Search for the cell housing the specified text and yield its (X, Y) center coordinate. 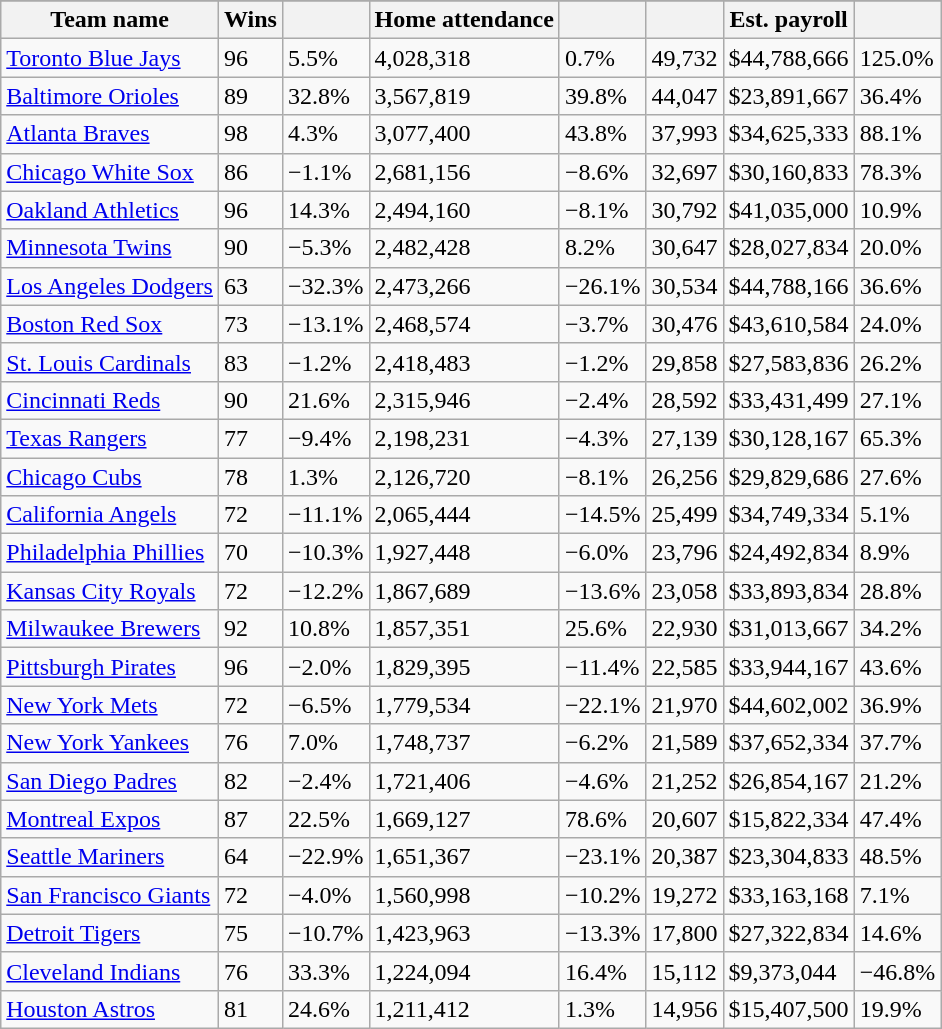
26,256 (684, 477)
2,065,444 (464, 515)
Cincinnati Reds (110, 400)
81 (250, 1009)
22,930 (684, 629)
0.7% (602, 58)
73 (250, 324)
23,058 (684, 591)
$27,583,836 (788, 362)
2,482,428 (464, 248)
4.3% (326, 134)
22,585 (684, 667)
Philadelphia Phillies (110, 553)
19.9% (898, 1009)
1,669,127 (464, 819)
8.9% (898, 553)
−10.3% (326, 553)
−22.1% (602, 705)
10.9% (898, 210)
21,589 (684, 743)
25.6% (602, 629)
63 (250, 286)
82 (250, 781)
10.8% (326, 629)
43.6% (898, 667)
Texas Rangers (110, 438)
Home attendance (464, 20)
−2.0% (326, 667)
New York Yankees (110, 743)
Toronto Blue Jays (110, 58)
32,697 (684, 172)
2,198,231 (464, 438)
21.2% (898, 781)
1,423,963 (464, 933)
21,970 (684, 705)
1,651,367 (464, 857)
Cleveland Indians (110, 971)
28.8% (898, 591)
28,592 (684, 400)
98 (250, 134)
19,272 (684, 895)
1,867,689 (464, 591)
77 (250, 438)
−11.1% (326, 515)
75 (250, 933)
Baltimore Orioles (110, 96)
−22.9% (326, 857)
−6.5% (326, 705)
44,047 (684, 96)
Seattle Mariners (110, 857)
86 (250, 172)
39.8% (602, 96)
29,858 (684, 362)
125.0% (898, 58)
14.6% (898, 933)
1,748,737 (464, 743)
−13.3% (602, 933)
2,473,266 (464, 286)
64 (250, 857)
32.8% (326, 96)
30,647 (684, 248)
1,560,998 (464, 895)
Team name (110, 20)
24.6% (326, 1009)
Chicago Cubs (110, 477)
−10.7% (326, 933)
2,494,160 (464, 210)
89 (250, 96)
$33,431,499 (788, 400)
−6.2% (602, 743)
−5.3% (326, 248)
$26,854,167 (788, 781)
Montreal Expos (110, 819)
$27,322,834 (788, 933)
Houston Astros (110, 1009)
49,732 (684, 58)
87 (250, 819)
$31,013,667 (788, 629)
Pittsburgh Pirates (110, 667)
5.5% (326, 58)
−4.0% (326, 895)
−14.5% (602, 515)
Detroit Tigers (110, 933)
78.3% (898, 172)
$33,163,168 (788, 895)
21.6% (326, 400)
30,476 (684, 324)
$30,128,167 (788, 438)
$23,304,833 (788, 857)
24.0% (898, 324)
78 (250, 477)
Boston Red Sox (110, 324)
−26.1% (602, 286)
43.8% (602, 134)
$30,160,833 (788, 172)
1,927,448 (464, 553)
78.6% (602, 819)
$28,027,834 (788, 248)
30,792 (684, 210)
−3.7% (602, 324)
−12.2% (326, 591)
7.1% (898, 895)
$44,788,166 (788, 286)
3,077,400 (464, 134)
−4.6% (602, 781)
San Francisco Giants (110, 895)
1,857,351 (464, 629)
San Diego Padres (110, 781)
14.3% (326, 210)
17,800 (684, 933)
−32.3% (326, 286)
$24,492,834 (788, 553)
−6.0% (602, 553)
4,028,318 (464, 58)
$43,610,584 (788, 324)
21,252 (684, 781)
30,534 (684, 286)
2,418,483 (464, 362)
−1.1% (326, 172)
$23,891,667 (788, 96)
Atlanta Braves (110, 134)
27.1% (898, 400)
1,779,534 (464, 705)
$33,893,834 (788, 591)
1,224,094 (464, 971)
−23.1% (602, 857)
20,607 (684, 819)
Milwaukee Brewers (110, 629)
2,126,720 (464, 477)
34.2% (898, 629)
33.3% (326, 971)
1,721,406 (464, 781)
88.1% (898, 134)
$29,829,686 (788, 477)
$41,035,000 (788, 210)
New York Mets (110, 705)
$44,788,666 (788, 58)
26.2% (898, 362)
20.0% (898, 248)
$37,652,334 (788, 743)
48.5% (898, 857)
Chicago White Sox (110, 172)
22.5% (326, 819)
−9.4% (326, 438)
65.3% (898, 438)
−11.4% (602, 667)
2,315,946 (464, 400)
−10.2% (602, 895)
Kansas City Royals (110, 591)
−46.8% (898, 971)
15,112 (684, 971)
1,829,395 (464, 667)
37.7% (898, 743)
−13.6% (602, 591)
5.1% (898, 515)
2,468,574 (464, 324)
−13.1% (326, 324)
8.2% (602, 248)
36.6% (898, 286)
$15,822,334 (788, 819)
27,139 (684, 438)
25,499 (684, 515)
−8.6% (602, 172)
36.9% (898, 705)
23,796 (684, 553)
1,211,412 (464, 1009)
70 (250, 553)
20,387 (684, 857)
16.4% (602, 971)
37,993 (684, 134)
Wins (250, 20)
7.0% (326, 743)
Minnesota Twins (110, 248)
$33,944,167 (788, 667)
$15,407,500 (788, 1009)
92 (250, 629)
$44,602,002 (788, 705)
83 (250, 362)
36.4% (898, 96)
Oakland Athletics (110, 210)
Los Angeles Dodgers (110, 286)
Est. payroll (788, 20)
3,567,819 (464, 96)
14,956 (684, 1009)
27.6% (898, 477)
California Angels (110, 515)
2,681,156 (464, 172)
$34,625,333 (788, 134)
47.4% (898, 819)
$34,749,334 (788, 515)
St. Louis Cardinals (110, 362)
$9,373,044 (788, 971)
−4.3% (602, 438)
